Determine the (x, y) coordinate at the center of the cell enclosing the given text.  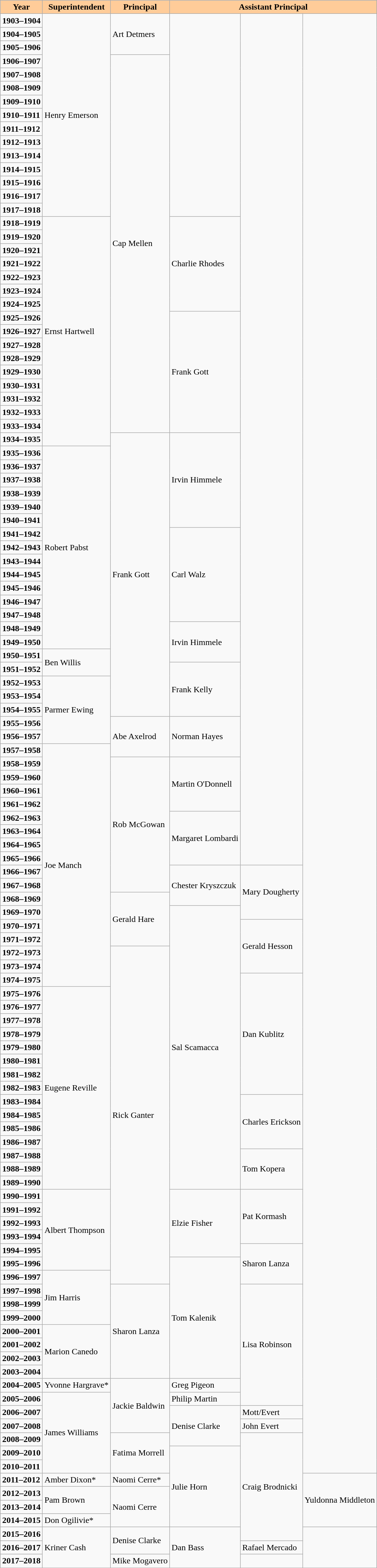
1999–2000 (21, 1318)
Pat Kormash (272, 1216)
1991–1992 (21, 1209)
1929–1930 (21, 372)
1952–1953 (21, 683)
Kriner Cash (77, 1547)
Charles Erickson (272, 1122)
1968–1969 (21, 899)
1992–1993 (21, 1223)
1994–1995 (21, 1250)
Mike Mogavero (140, 1561)
1951–1952 (21, 669)
Eugene Reville (77, 1088)
Ben Willis (77, 662)
1925–1926 (21, 318)
Frank Kelly (205, 689)
Chester Kryszczuk (205, 885)
Mott/Evert (272, 1412)
2016–2017 (21, 1547)
1983–1984 (21, 1102)
2003–2004 (21, 1372)
1953–1954 (21, 696)
1957–1958 (21, 750)
1946–1947 (21, 602)
Jim Harris (77, 1297)
2005–2006 (21, 1399)
Albert Thompson (77, 1230)
1982–1983 (21, 1088)
1988–1989 (21, 1169)
1947–1948 (21, 615)
1950–1951 (21, 656)
1965–1966 (21, 858)
Pam Brown (77, 1500)
Cap Mellen (140, 244)
1971–1972 (21, 939)
2000–2001 (21, 1331)
1938–1939 (21, 493)
1904–1905 (21, 34)
1943–1944 (21, 561)
2011–2012 (21, 1480)
Rob McGowan (140, 824)
Art Detmers (140, 34)
James Williams (77, 1432)
2013–2014 (21, 1507)
1958–1959 (21, 764)
2014–2015 (21, 1520)
1939–1940 (21, 507)
1941–1942 (21, 534)
1917–1918 (21, 210)
1948–1949 (21, 629)
1974–1975 (21, 980)
1972–1973 (21, 953)
Margaret Lombardi (205, 838)
Yvonne Hargrave* (77, 1385)
1928–1929 (21, 358)
1969–1970 (21, 912)
1980–1981 (21, 1061)
1913–1914 (21, 155)
Sal Scamacca (205, 1047)
1905–1906 (21, 48)
1932–1933 (21, 413)
Elzie Fisher (205, 1223)
1997–1998 (21, 1291)
Dan Kublitz (272, 1034)
1909–1910 (21, 102)
1985–1986 (21, 1129)
1906–1907 (21, 61)
Carl Walz (205, 574)
1959–1960 (21, 777)
1945–1946 (21, 588)
Philip Martin (205, 1399)
1908–1909 (21, 88)
2008–2009 (21, 1439)
1926–1927 (21, 331)
1921–1922 (21, 264)
1989–1990 (21, 1182)
Gerald Hesson (272, 946)
Greg Pigeon (205, 1385)
1915–1916 (21, 183)
1934–1935 (21, 439)
1996–1997 (21, 1277)
Yuldonna Middleton (340, 1500)
1973–1974 (21, 966)
Joe Manch (77, 865)
1967–1968 (21, 885)
1936–1937 (21, 466)
Martin O'Donnell (205, 784)
1935–1936 (21, 453)
1976–1977 (21, 1007)
1963–1964 (21, 831)
1977–1978 (21, 1020)
Superintendent (77, 7)
1987–1988 (21, 1155)
Rick Ganter (140, 1115)
2001–2002 (21, 1345)
Tom Kalenik (205, 1318)
1995–1996 (21, 1264)
1993–1994 (21, 1236)
1956–1957 (21, 737)
1984–1985 (21, 1115)
2007–2008 (21, 1426)
1942–1943 (21, 547)
Dan Bass (205, 1547)
Craig Brodnicki (272, 1486)
1937–1938 (21, 480)
1978–1979 (21, 1034)
1970–1971 (21, 926)
Marion Canedo (77, 1351)
Charlie Rhodes (205, 264)
1975–1976 (21, 993)
Amber Dixon* (77, 1480)
2002–2003 (21, 1358)
1927–1928 (21, 345)
1912–1913 (21, 142)
1966–1967 (21, 872)
1922–1923 (21, 277)
1981–1982 (21, 1075)
1962–1963 (21, 818)
1920–1921 (21, 250)
2012–2013 (21, 1493)
1911–1912 (21, 129)
Norman Hayes (205, 737)
Don Ogilivie* (77, 1520)
1931–1932 (21, 399)
1916–1917 (21, 196)
2015–2016 (21, 1534)
1919–1920 (21, 237)
Henry Emerson (77, 115)
Ernst Hartwell (77, 332)
1944–1945 (21, 574)
1918–1919 (21, 223)
Principal (140, 7)
1907–1908 (21, 75)
1910–1911 (21, 115)
1955–1956 (21, 723)
Robert Pabst (77, 547)
1998–1999 (21, 1304)
Mary Dougherty (272, 892)
Year (21, 7)
1940–1941 (21, 520)
2004–2005 (21, 1385)
Parmer Ewing (77, 710)
1933–1934 (21, 426)
1903–1904 (21, 21)
Naomi Cerre (140, 1507)
Abe Axelrod (140, 737)
Jackie Baldwin (140, 1405)
Gerald Hare (140, 919)
Naomi Cerre* (140, 1480)
Tom Kopera (272, 1169)
1930–1931 (21, 385)
Lisa Robinson (272, 1345)
2017–2018 (21, 1561)
1914–1915 (21, 169)
Rafael Mercado (272, 1547)
1960–1961 (21, 791)
1923–1924 (21, 291)
1979–1980 (21, 1048)
John Evert (272, 1426)
1964–1965 (21, 845)
1986–1987 (21, 1142)
1954–1955 (21, 710)
1949–1950 (21, 642)
2010–2011 (21, 1466)
2009–2010 (21, 1453)
2006–2007 (21, 1412)
Julie Horn (205, 1486)
1990–1991 (21, 1196)
Fatima Morrell (140, 1453)
1961–1962 (21, 804)
1924–1925 (21, 304)
Assistant Principal (273, 7)
